Return the [x, y] coordinate for the center point of the cell that contains the specified text.  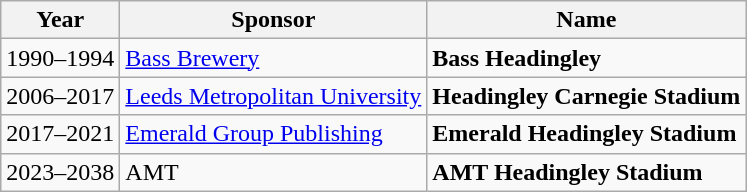
Emerald Headingley Stadium [586, 134]
2017–2021 [60, 134]
Year [60, 20]
Headingley Carnegie Stadium [586, 96]
2006–2017 [60, 96]
Emerald Group Publishing [274, 134]
Bass Brewery [274, 58]
AMT [274, 172]
AMT Headingley Stadium [586, 172]
1990–1994 [60, 58]
Sponsor [274, 20]
Leeds Metropolitan University [274, 96]
Name [586, 20]
2023–2038 [60, 172]
Bass Headingley [586, 58]
